Capture the cell that displays the provided text and extract its [X, Y] central coordinate. 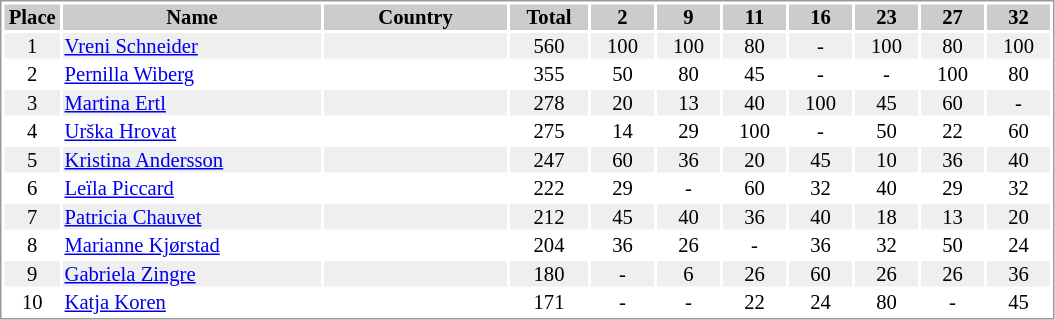
Katja Koren [192, 303]
4 [32, 131]
Urška Hrovat [192, 131]
Gabriela Zingre [192, 274]
16 [820, 17]
27 [952, 17]
Total [549, 17]
204 [549, 245]
180 [549, 274]
Place [32, 17]
Leïla Piccard [192, 189]
275 [549, 131]
Country [416, 17]
Pernilla Wiberg [192, 75]
7 [32, 217]
Martina Ertl [192, 103]
14 [622, 131]
1 [32, 46]
Name [192, 17]
23 [886, 17]
18 [886, 217]
212 [549, 217]
11 [754, 17]
171 [549, 303]
355 [549, 75]
222 [549, 189]
278 [549, 103]
Patricia Chauvet [192, 217]
Vreni Schneider [192, 46]
8 [32, 245]
560 [549, 46]
Marianne Kjørstad [192, 245]
5 [32, 160]
247 [549, 160]
Kristina Andersson [192, 160]
3 [32, 103]
